Return the (X, Y) coordinate for the center point of the cell that contains the specified text.  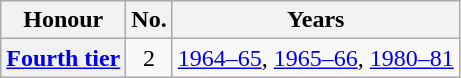
1964–65, 1965–66, 1980–81 (316, 58)
Years (316, 20)
No. (149, 20)
Fourth tier (64, 58)
Honour (64, 20)
2 (149, 58)
